Provide the (X, Y) coordinate of the cell's center where the given text is located.  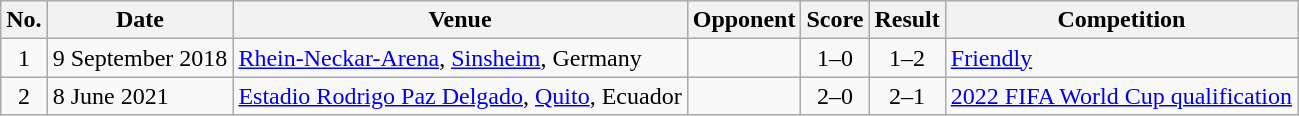
Venue (460, 20)
1–0 (835, 58)
2 (24, 96)
2–0 (835, 96)
Opponent (744, 20)
1 (24, 58)
1–2 (907, 58)
No. (24, 20)
Score (835, 20)
Friendly (1121, 58)
Estadio Rodrigo Paz Delgado, Quito, Ecuador (460, 96)
9 September 2018 (140, 58)
2–1 (907, 96)
2022 FIFA World Cup qualification (1121, 96)
Date (140, 20)
Result (907, 20)
Rhein-Neckar-Arena, Sinsheim, Germany (460, 58)
Competition (1121, 20)
8 June 2021 (140, 96)
